Search for the cell housing the specified text and yield its [X, Y] center coordinate. 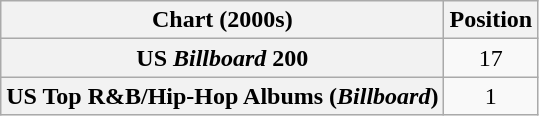
US Top R&B/Hip-Hop Albums (Billboard) [222, 96]
Position [491, 20]
US Billboard 200 [222, 58]
Chart (2000s) [222, 20]
17 [491, 58]
1 [491, 96]
